Extract the (X, Y) coordinate from the center of the cell holding the provided text.  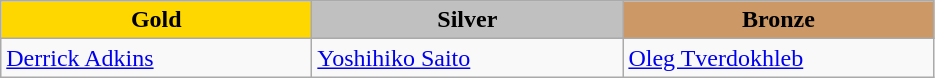
Bronze (778, 20)
Yoshihiko Saito (468, 58)
Oleg Tverdokhleb (778, 58)
Gold (156, 20)
Derrick Adkins (156, 58)
Silver (468, 20)
